For the text-containing cell, return its midpoint in (x, y) coordinate format. 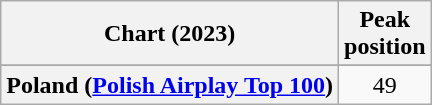
Poland (Polish Airplay Top 100) (170, 85)
Chart (2023) (170, 34)
49 (385, 85)
Peakposition (385, 34)
